From the cell containing the given text, extract its center point as [x, y] coordinate. 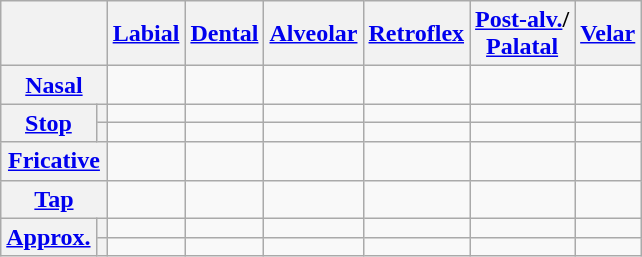
Fricative [54, 161]
Tap [54, 199]
Velar [608, 34]
Post-alv./Palatal [522, 34]
Retroflex [416, 34]
Alveolar [314, 34]
Approx. [48, 237]
Nasal [54, 85]
Labial [146, 34]
Stop [48, 123]
Dental [224, 34]
